For the text-containing cell, return its midpoint in (x, y) coordinate format. 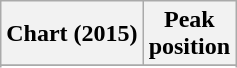
Chart (2015) (72, 34)
Peakposition (189, 34)
